Extract the [x, y] coordinate from the center of the cell holding the provided text.  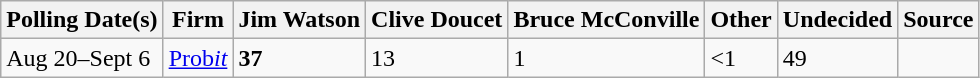
1 [606, 58]
Other [741, 20]
Aug 20–Sept 6 [82, 58]
13 [437, 58]
Polling Date(s) [82, 20]
Undecided [837, 20]
<1 [741, 58]
Firm [198, 20]
Probit [198, 58]
Clive Doucet [437, 20]
49 [837, 58]
Bruce McConville [606, 20]
37 [300, 58]
Jim Watson [300, 20]
Source [938, 20]
